From the cell containing the given text, extract its center point as (X, Y) coordinate. 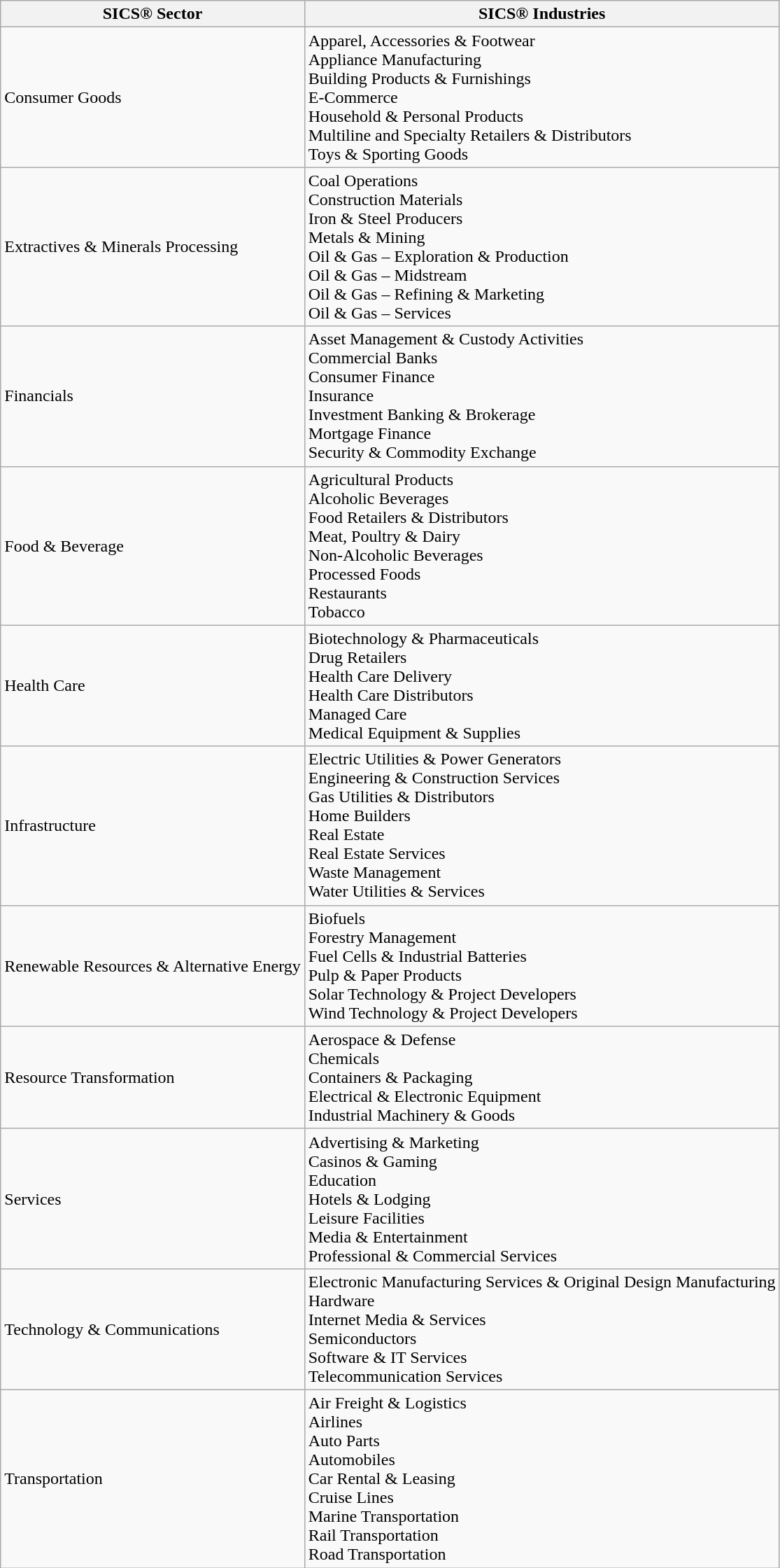
SICS® Industries (541, 14)
Extractives & Minerals Processing (153, 246)
Transportation (153, 1478)
Biotechnology & PharmaceuticalsDrug RetailersHealth Care DeliveryHealth Care DistributorsManaged CareMedical Equipment & Supplies (541, 686)
Renewable Resources & Alternative Energy (153, 966)
Resource Transformation (153, 1077)
Technology & Communications (153, 1329)
Aerospace & DefenseChemicalsContainers & PackagingElectrical & Electronic EquipmentIndustrial Machinery & Goods (541, 1077)
Advertising & MarketingCasinos & GamingEducationHotels & LodgingLeisure FacilitiesMedia & EntertainmentProfessional & Commercial Services (541, 1198)
Air Freight & LogisticsAirlinesAuto PartsAutomobilesCar Rental & LeasingCruise LinesMarine TransportationRail TransportationRoad Transportation (541, 1478)
SICS® Sector (153, 14)
Consumer Goods (153, 97)
Financials (153, 396)
Agricultural ProductsAlcoholic BeveragesFood Retailers & DistributorsMeat, Poultry & DairyNon-Alcoholic BeveragesProcessed FoodsRestaurantsTobacco (541, 546)
Food & Beverage (153, 546)
Health Care (153, 686)
Services (153, 1198)
Infrastructure (153, 826)
